Capture the cell that displays the provided text and extract its [x, y] central coordinate. 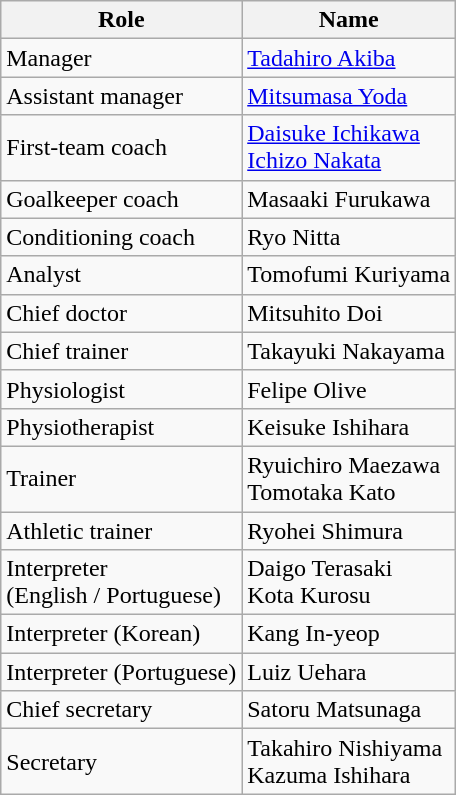
Satoru Matsunaga [349, 710]
Kang In-yeop [349, 634]
Daigo Terasaki Kota Kurosu [349, 582]
Chief secretary [122, 710]
Assistant manager [122, 96]
Takayuki Nakayama [349, 351]
Keisuke Ishihara [349, 427]
Luiz Uehara [349, 672]
Daisuke Ichikawa Ichizo Nakata [349, 148]
Ryo Nitta [349, 237]
Physiologist [122, 389]
Interpreter (English / Portuguese) [122, 582]
Analyst [122, 275]
Tomofumi Kuriyama [349, 275]
Takahiro Nishiyama Kazuma Ishihara [349, 762]
Manager [122, 58]
Role [122, 20]
Mitsuhito Doi [349, 313]
Chief trainer [122, 351]
Mitsumasa Yoda [349, 96]
Conditioning coach [122, 237]
Goalkeeper coach [122, 199]
Secretary [122, 762]
Interpreter (Korean) [122, 634]
Tadahiro Akiba [349, 58]
Physiotherapist [122, 427]
Interpreter (Portuguese) [122, 672]
Chief doctor [122, 313]
Ryuichiro Maezawa Tomotaka Kato [349, 478]
Masaaki Furukawa [349, 199]
Ryohei Shimura [349, 531]
Felipe Olive [349, 389]
Athletic trainer [122, 531]
First-team coach [122, 148]
Trainer [122, 478]
Name [349, 20]
